For the text-containing cell, return its midpoint in [x, y] coordinate format. 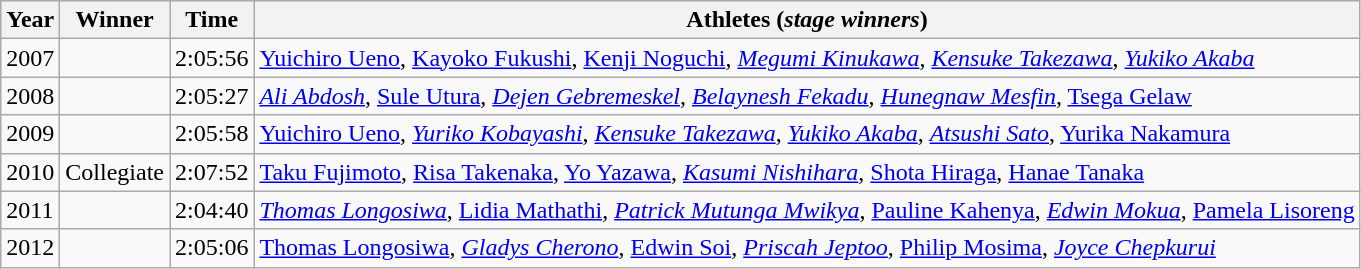
2:05:06 [212, 248]
2:05:56 [212, 58]
Ali Abdosh, Sule Utura, Dejen Gebremeskel, Belaynesh Fekadu, Hunegnaw Mesfin, Tsega Gelaw [807, 96]
Collegiate [115, 172]
Time [212, 20]
Thomas Longosiwa, Lidia Mathathi, Patrick Mutunga Mwikya, Pauline Kahenya, Edwin Mokua, Pamela Lisoreng [807, 210]
2012 [30, 248]
Year [30, 20]
Winner [115, 20]
Thomas Longosiwa, Gladys Cherono, Edwin Soi, Priscah Jeptoo, Philip Mosima, Joyce Chepkurui [807, 248]
2008 [30, 96]
2:05:58 [212, 134]
Yuichiro Ueno, Yuriko Kobayashi, Kensuke Takezawa, Yukiko Akaba, Atsushi Sato, Yurika Nakamura [807, 134]
Yuichiro Ueno, Kayoko Fukushi, Kenji Noguchi, Megumi Kinukawa, Kensuke Takezawa, Yukiko Akaba [807, 58]
Taku Fujimoto, Risa Takenaka, Yo Yazawa, Kasumi Nishihara, Shota Hiraga, Hanae Tanaka [807, 172]
2011 [30, 210]
2009 [30, 134]
Athletes (stage winners) [807, 20]
2010 [30, 172]
2:04:40 [212, 210]
2007 [30, 58]
2:07:52 [212, 172]
2:05:27 [212, 96]
